Return (x, y) of the center of cell containing provided text 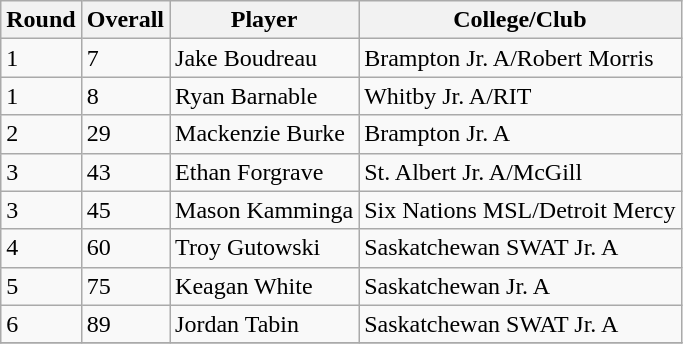
89 (125, 324)
Ethan Forgrave (264, 172)
43 (125, 172)
75 (125, 286)
4 (41, 248)
60 (125, 248)
7 (125, 58)
Saskatchewan Jr. A (520, 286)
Round (41, 20)
Mackenzie Burke (264, 134)
Mason Kamminga (264, 210)
Brampton Jr. A/Robert Morris (520, 58)
St. Albert Jr. A/McGill (520, 172)
8 (125, 96)
Jordan Tabin (264, 324)
Whitby Jr. A/RIT (520, 96)
Troy Gutowski (264, 248)
Brampton Jr. A (520, 134)
Ryan Barnable (264, 96)
Jake Boudreau (264, 58)
College/Club (520, 20)
Keagan White (264, 286)
45 (125, 210)
2 (41, 134)
29 (125, 134)
Six Nations MSL/Detroit Mercy (520, 210)
Overall (125, 20)
Player (264, 20)
6 (41, 324)
5 (41, 286)
